Output the [x, y] coordinate of the center of the cell containing the given text.  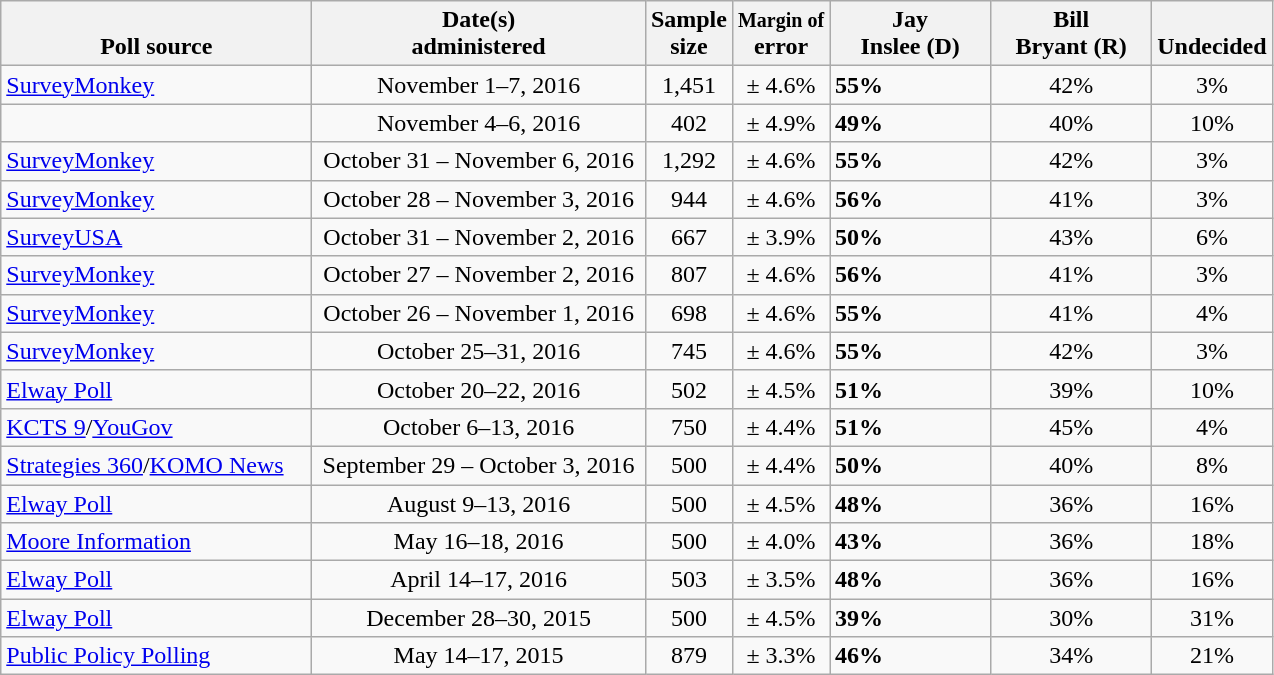
October 26 – November 1, 2016 [479, 313]
± 3.3% [780, 656]
SurveyUSA [156, 237]
Moore Information [156, 542]
34% [1072, 656]
18% [1212, 542]
BillBryant (R) [1072, 34]
750 [688, 427]
October 20–22, 2016 [479, 389]
December 28–30, 2015 [479, 618]
May 14–17, 2015 [479, 656]
± 3.9% [780, 237]
6% [1212, 237]
667 [688, 237]
April 14–17, 2016 [479, 580]
502 [688, 389]
21% [1212, 656]
September 29 – October 3, 2016 [479, 465]
October 31 – November 2, 2016 [479, 237]
Undecided [1212, 34]
8% [1212, 465]
October 25–31, 2016 [479, 351]
503 [688, 580]
1,292 [688, 161]
46% [910, 656]
Public Policy Polling [156, 656]
± 3.5% [780, 580]
October 28 – November 3, 2016 [479, 199]
October 31 – November 6, 2016 [479, 161]
October 6–13, 2016 [479, 427]
1,451 [688, 85]
Strategies 360/KOMO News [156, 465]
944 [688, 199]
31% [1212, 618]
± 4.0% [780, 542]
KCTS 9/YouGov [156, 427]
698 [688, 313]
Poll source [156, 34]
± 4.9% [780, 123]
November 4–6, 2016 [479, 123]
745 [688, 351]
30% [1072, 618]
August 9–13, 2016 [479, 503]
May 16–18, 2016 [479, 542]
49% [910, 123]
November 1–7, 2016 [479, 85]
Samplesize [688, 34]
45% [1072, 427]
807 [688, 275]
Date(s)administered [479, 34]
JayInslee (D) [910, 34]
Margin oferror [780, 34]
402 [688, 123]
879 [688, 656]
October 27 – November 2, 2016 [479, 275]
